Identify which cell holds the provided text, then report its [X, Y] central coordinate. 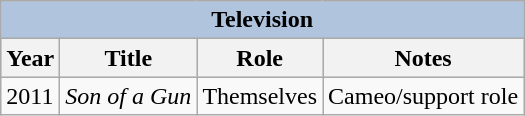
Notes [424, 58]
Cameo/support role [424, 96]
Son of a Gun [128, 96]
Title [128, 58]
Themselves [260, 96]
Year [30, 58]
2011 [30, 96]
Role [260, 58]
Television [262, 20]
